Find where the given text appears and provide that cell's center as [X, Y] coordinate. 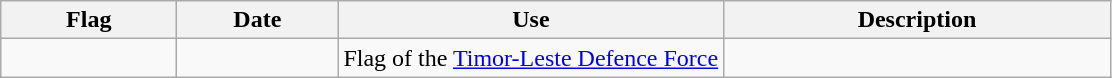
Date [258, 20]
Use [531, 20]
Flag [89, 20]
Flag of the Timor-Leste Defence Force [531, 58]
Description [917, 20]
